Provide the (x, y) coordinate of the cell's center where the given text is located.  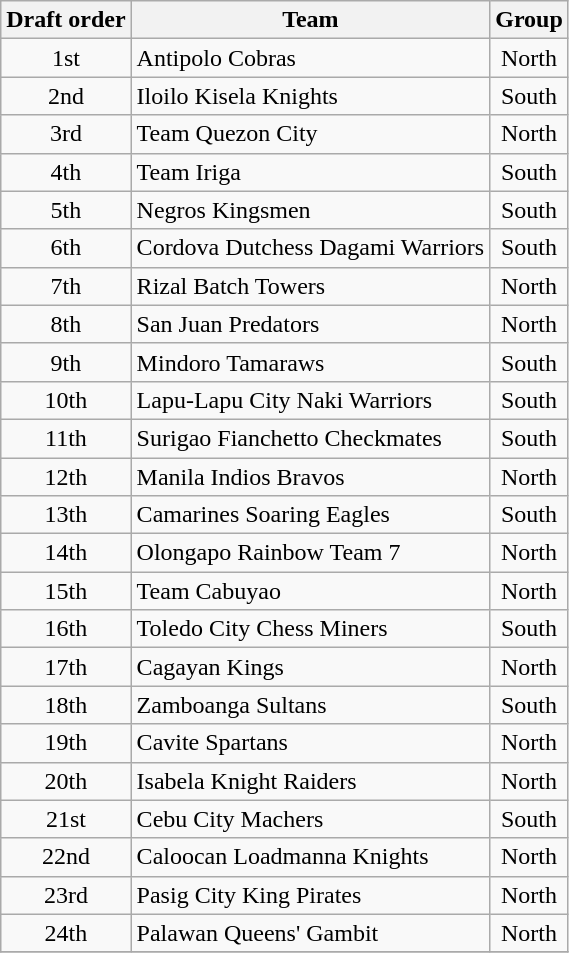
Antipolo Cobras (310, 58)
16th (66, 629)
Rizal Batch Towers (310, 286)
Team Quezon City (310, 134)
6th (66, 248)
Pasig City King Pirates (310, 895)
Team Iriga (310, 172)
15th (66, 591)
20th (66, 781)
Group (530, 20)
Manila Indios Bravos (310, 477)
San Juan Predators (310, 324)
18th (66, 705)
22nd (66, 857)
Isabela Knight Raiders (310, 781)
Cavite Spartans (310, 743)
1st (66, 58)
Negros Kingsmen (310, 210)
Team (310, 20)
14th (66, 553)
Caloocan Loadmanna Knights (310, 857)
8th (66, 324)
Zamboanga Sultans (310, 705)
Olongapo Rainbow Team 7 (310, 553)
17th (66, 667)
11th (66, 438)
24th (66, 933)
Mindoro Tamaraws (310, 362)
Cagayan Kings (310, 667)
13th (66, 515)
Draft order (66, 20)
Palawan Queens' Gambit (310, 933)
Camarines Soaring Eagles (310, 515)
7th (66, 286)
2nd (66, 96)
23rd (66, 895)
10th (66, 400)
Team Cabuyao (310, 591)
12th (66, 477)
Lapu-Lapu City Naki Warriors (310, 400)
3rd (66, 134)
Cebu City Machers (310, 819)
Iloilo Kisela Knights (310, 96)
Toledo City Chess Miners (310, 629)
5th (66, 210)
Cordova Dutchess Dagami Warriors (310, 248)
19th (66, 743)
Surigao Fianchetto Checkmates (310, 438)
4th (66, 172)
21st (66, 819)
9th (66, 362)
